Provide the [X, Y] coordinate of the cell's center where the given text is located.  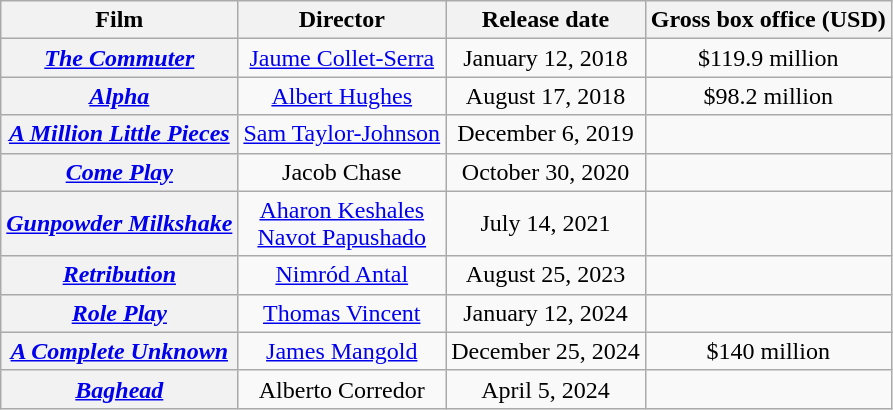
December 25, 2024 [546, 351]
August 25, 2023 [546, 275]
Sam Taylor-Johnson [342, 134]
Role Play [120, 313]
Director [342, 20]
Alpha [120, 96]
Gross box office (USD) [768, 20]
Retribution [120, 275]
Albert Hughes [342, 96]
October 30, 2020 [546, 172]
Baghead [120, 389]
January 12, 2024 [546, 313]
$98.2 million [768, 96]
The Commuter [120, 58]
Alberto Corredor [342, 389]
April 5, 2024 [546, 389]
August 17, 2018 [546, 96]
Jaume Collet-Serra [342, 58]
Aharon KeshalesNavot Papushado [342, 224]
Nimród Antal [342, 275]
$119.9 million [768, 58]
Thomas Vincent [342, 313]
January 12, 2018 [546, 58]
$140 million [768, 351]
Film [120, 20]
A Complete Unknown [120, 351]
A Million Little Pieces [120, 134]
December 6, 2019 [546, 134]
Gunpowder Milkshake [120, 224]
July 14, 2021 [546, 224]
Release date [546, 20]
Come Play [120, 172]
Jacob Chase [342, 172]
James Mangold [342, 351]
